Determine the (x, y) coordinate at the center of the cell enclosing the given text.  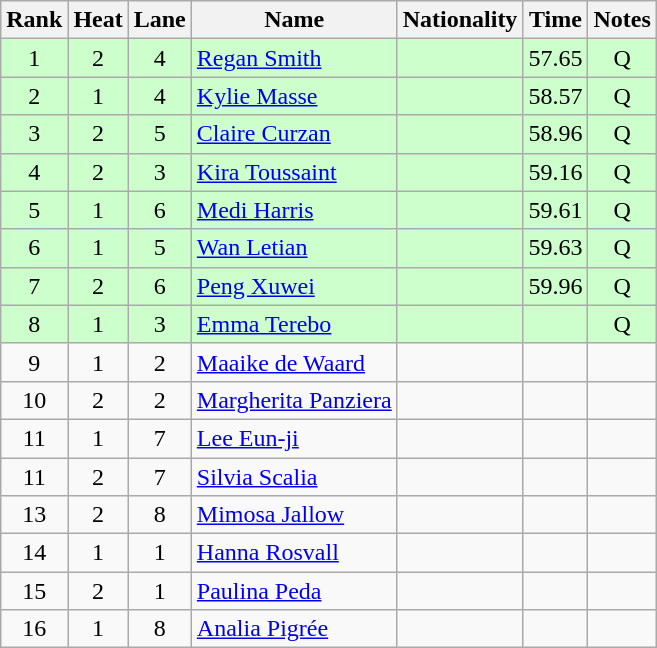
Name (294, 20)
Paulina Peda (294, 591)
Emma Terebo (294, 324)
Time (556, 20)
Regan Smith (294, 58)
15 (34, 591)
16 (34, 629)
59.63 (556, 248)
Wan Letian (294, 248)
Heat (98, 20)
14 (34, 553)
Analia Pigrée (294, 629)
59.16 (556, 172)
10 (34, 400)
Lane (160, 20)
Notes (622, 20)
9 (34, 362)
Hanna Rosvall (294, 553)
Mimosa Jallow (294, 515)
59.96 (556, 286)
Margherita Panziera (294, 400)
59.61 (556, 210)
Nationality (460, 20)
Rank (34, 20)
Claire Curzan (294, 134)
Lee Eun-ji (294, 438)
Kylie Masse (294, 96)
58.96 (556, 134)
Silvia Scalia (294, 477)
58.57 (556, 96)
Kira Toussaint (294, 172)
Maaike de Waard (294, 362)
13 (34, 515)
Peng Xuwei (294, 286)
57.65 (556, 58)
Medi Harris (294, 210)
